Extract the (X, Y) coordinate from the center of the cell holding the provided text.  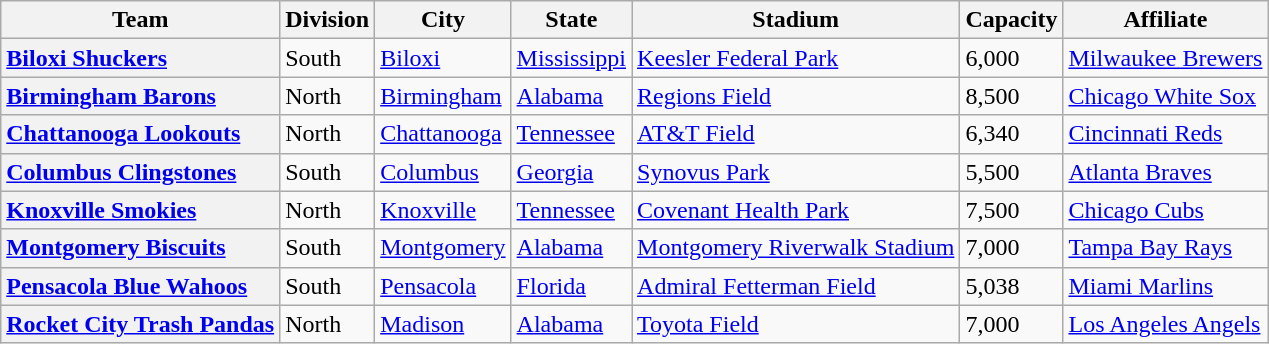
Pensacola (443, 286)
Division (328, 20)
Biloxi Shuckers (140, 58)
Rocket City Trash Pandas (140, 324)
Los Angeles Angels (1166, 324)
Team (140, 20)
Biloxi (443, 58)
Covenant Health Park (796, 210)
5,038 (1012, 286)
Miami Marlins (1166, 286)
Chicago Cubs (1166, 210)
Admiral Fetterman Field (796, 286)
6,000 (1012, 58)
7,500 (1012, 210)
Florida (571, 286)
Chattanooga (443, 134)
Stadium (796, 20)
Regions Field (796, 96)
AT&T Field (796, 134)
Affiliate (1166, 20)
Knoxville (443, 210)
Keesler Federal Park (796, 58)
Montgomery (443, 248)
Birmingham Barons (140, 96)
Synovus Park (796, 172)
Columbus (443, 172)
Montgomery Riverwalk Stadium (796, 248)
Birmingham (443, 96)
City (443, 20)
5,500 (1012, 172)
Georgia (571, 172)
State (571, 20)
Madison (443, 324)
Chicago White Sox (1166, 96)
Toyota Field (796, 324)
Milwaukee Brewers (1166, 58)
Montgomery Biscuits (140, 248)
8,500 (1012, 96)
Pensacola Blue Wahoos (140, 286)
Capacity (1012, 20)
Chattanooga Lookouts (140, 134)
Tampa Bay Rays (1166, 248)
Atlanta Braves (1166, 172)
Columbus Clingstones (140, 172)
Cincinnati Reds (1166, 134)
Mississippi (571, 58)
6,340 (1012, 134)
Knoxville Smokies (140, 210)
